Scan for the cell matching the given text and deliver its [X, Y] coordinate at center. 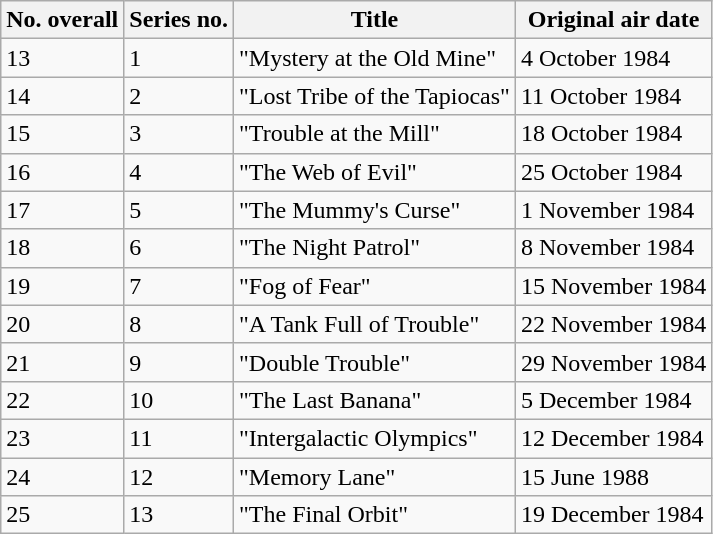
15 June 1988 [613, 477]
Original air date [613, 20]
"Mystery at the Old Mine" [375, 58]
"Intergalactic Olympics" [375, 438]
4 October 1984 [613, 58]
8 November 1984 [613, 248]
Series no. [179, 20]
"Memory Lane" [375, 477]
5 [179, 210]
4 [179, 172]
11 October 1984 [613, 96]
"The Final Orbit" [375, 515]
7 [179, 286]
24 [62, 477]
14 [62, 96]
8 [179, 324]
2 [179, 96]
12 December 1984 [613, 438]
1 [179, 58]
"The Web of Evil" [375, 172]
10 [179, 400]
5 December 1984 [613, 400]
18 October 1984 [613, 134]
22 November 1984 [613, 324]
29 November 1984 [613, 362]
"The Mummy's Curse" [375, 210]
12 [179, 477]
"The Last Banana" [375, 400]
"Trouble at the Mill" [375, 134]
21 [62, 362]
22 [62, 400]
17 [62, 210]
"Double Trouble" [375, 362]
23 [62, 438]
"A Tank Full of Trouble" [375, 324]
Title [375, 20]
11 [179, 438]
9 [179, 362]
15 [62, 134]
6 [179, 248]
"Fog of Fear" [375, 286]
16 [62, 172]
19 [62, 286]
25 [62, 515]
20 [62, 324]
3 [179, 134]
25 October 1984 [613, 172]
"The Night Patrol" [375, 248]
19 December 1984 [613, 515]
18 [62, 248]
1 November 1984 [613, 210]
"Lost Tribe of the Tapiocas" [375, 96]
No. overall [62, 20]
15 November 1984 [613, 286]
